Return (X, Y) of the center of cell containing provided text 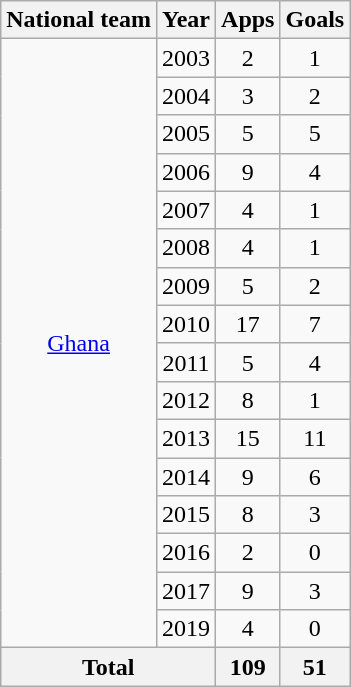
2010 (186, 324)
2016 (186, 553)
11 (315, 438)
2004 (186, 96)
2011 (186, 362)
2017 (186, 591)
National team (79, 20)
51 (315, 667)
7 (315, 324)
17 (248, 324)
Total (108, 667)
Goals (315, 20)
2019 (186, 629)
2007 (186, 210)
Year (186, 20)
2006 (186, 172)
Ghana (79, 344)
2013 (186, 438)
2014 (186, 477)
2015 (186, 515)
6 (315, 477)
2009 (186, 286)
2008 (186, 248)
2003 (186, 58)
109 (248, 667)
2005 (186, 134)
2012 (186, 400)
15 (248, 438)
Apps (248, 20)
